Output the [X, Y] coordinate of the center of the cell containing the given text.  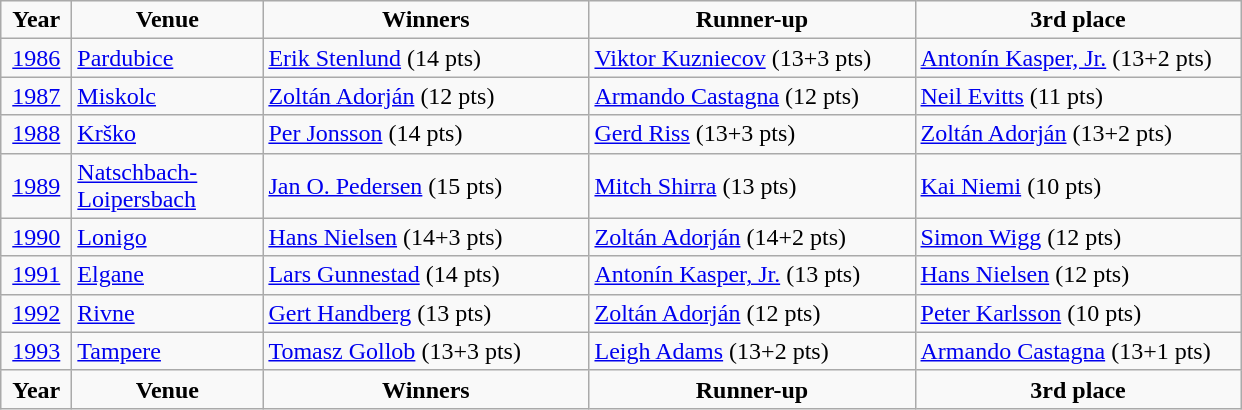
Pardubice [168, 58]
Erik Stenlund (14 pts) [426, 58]
1992 [36, 313]
Lars Gunnestad (14 pts) [426, 275]
Antonín Kasper, Jr. (13 pts) [752, 275]
1993 [36, 351]
Leigh Adams (13+2 pts) [752, 351]
Kai Niemi (10 pts) [1078, 186]
Tomasz Gollob (13+3 pts) [426, 351]
Elgane [168, 275]
1987 [36, 96]
1986 [36, 58]
Gert Handberg (13 pts) [426, 313]
Neil Evitts (11 pts) [1078, 96]
Hans Nielsen (12 pts) [1078, 275]
Tampere [168, 351]
Hans Nielsen (14+3 pts) [426, 237]
Miskolc [168, 96]
Armando Castagna (13+1 pts) [1078, 351]
Natschbach-Loipersbach [168, 186]
Lonigo [168, 237]
Simon Wigg (12 pts) [1078, 237]
Zoltán Adorján (14+2 pts) [752, 237]
Gerd Riss (13+3 pts) [752, 134]
Jan O. Pedersen (15 pts) [426, 186]
Viktor Kuzniecov (13+3 pts) [752, 58]
1988 [36, 134]
1991 [36, 275]
1989 [36, 186]
Zoltán Adorján (13+2 pts) [1078, 134]
1990 [36, 237]
Peter Karlsson (10 pts) [1078, 313]
Mitch Shirra (13 pts) [752, 186]
Antonín Kasper, Jr. (13+2 pts) [1078, 58]
Krško [168, 134]
Per Jonsson (14 pts) [426, 134]
Rivne [168, 313]
Armando Castagna (12 pts) [752, 96]
